From the cell containing the given text, extract its center point as (x, y) coordinate. 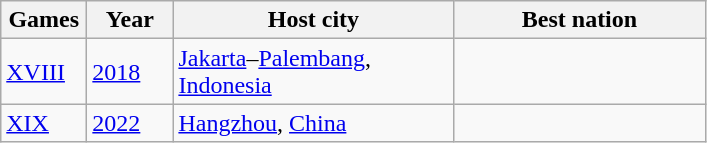
2018 (130, 72)
Hangzhou, China (314, 123)
Year (130, 20)
2022 (130, 123)
XVIII (44, 72)
Jakarta–Palembang, Indonesia (314, 72)
Host city (314, 20)
Games (44, 20)
XIX (44, 123)
Best nation (580, 20)
